Determine the (x, y) coordinate at the center of the cell enclosing the given text.  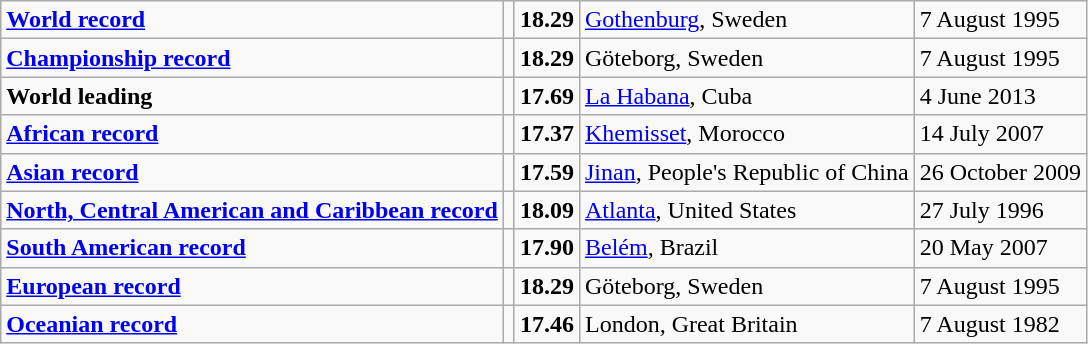
17.90 (546, 248)
17.59 (546, 172)
Championship record (252, 58)
African record (252, 134)
World leading (252, 96)
London, Great Britain (746, 324)
17.37 (546, 134)
World record (252, 20)
La Habana, Cuba (746, 96)
Gothenburg, Sweden (746, 20)
North, Central American and Caribbean record (252, 210)
4 June 2013 (1000, 96)
South American record (252, 248)
Belém, Brazil (746, 248)
27 July 1996 (1000, 210)
26 October 2009 (1000, 172)
Jinan, People's Republic of China (746, 172)
17.69 (546, 96)
Oceanian record (252, 324)
20 May 2007 (1000, 248)
14 July 2007 (1000, 134)
European record (252, 286)
Khemisset, Morocco (746, 134)
17.46 (546, 324)
18.09 (546, 210)
7 August 1982 (1000, 324)
Atlanta, United States (746, 210)
Asian record (252, 172)
